For the text-containing cell, return its midpoint in [x, y] coordinate format. 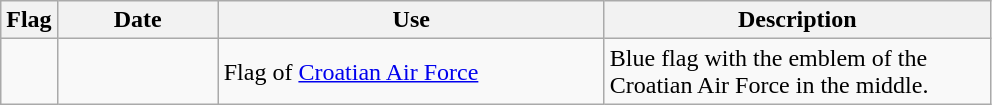
Blue flag with the emblem of the Croatian Air Force in the middle. [797, 72]
Flag of Croatian Air Force [411, 72]
Description [797, 20]
Date [138, 20]
Flag [29, 20]
Use [411, 20]
